For the text-containing cell, return its midpoint in (x, y) coordinate format. 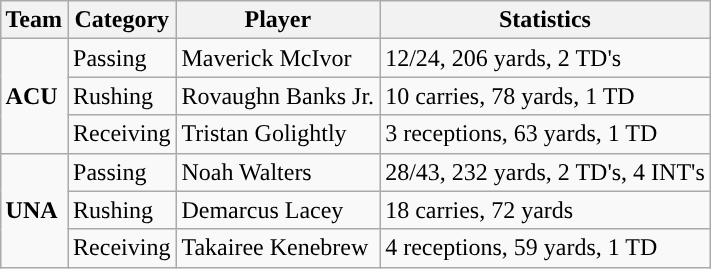
Rovaughn Banks Jr. (278, 96)
28/43, 232 yards, 2 TD's, 4 INT's (546, 172)
ACU (34, 96)
10 carries, 78 yards, 1 TD (546, 96)
4 receptions, 59 yards, 1 TD (546, 248)
Takairee Kenebrew (278, 248)
12/24, 206 yards, 2 TD's (546, 58)
Team (34, 20)
3 receptions, 63 yards, 1 TD (546, 134)
UNA (34, 210)
Maverick McIvor (278, 58)
Category (122, 20)
Tristan Golightly (278, 134)
Player (278, 20)
Demarcus Lacey (278, 210)
18 carries, 72 yards (546, 210)
Statistics (546, 20)
Noah Walters (278, 172)
